Scan for the cell matching the given text and deliver its [x, y] coordinate at center. 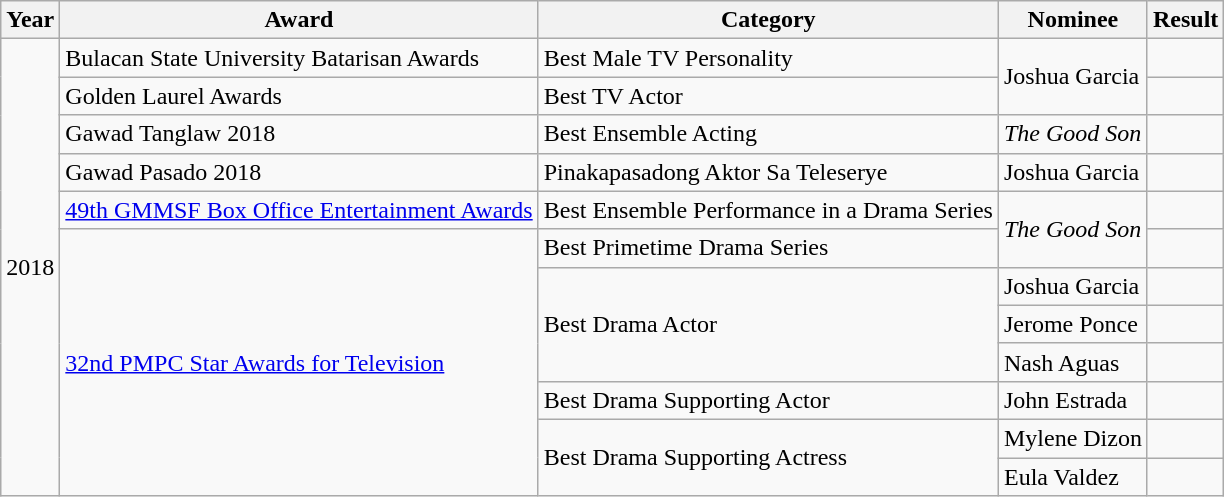
Golden Laurel Awards [299, 96]
Gawad Tanglaw 2018 [299, 134]
Category [768, 20]
Best Drama Actor [768, 324]
Best Primetime Drama Series [768, 248]
John Estrada [1072, 400]
Bulacan State University Batarisan Awards [299, 58]
Best Drama Supporting Actress [768, 457]
Award [299, 20]
2018 [30, 268]
Eula Valdez [1072, 477]
32nd PMPC Star Awards for Television [299, 362]
Gawad Pasado 2018 [299, 172]
Best TV Actor [768, 96]
Result [1185, 20]
Mylene Dizon [1072, 438]
Jerome Ponce [1072, 324]
Best Ensemble Performance in a Drama Series [768, 210]
Year [30, 20]
Best Male TV Personality [768, 58]
Nash Aguas [1072, 362]
49th GMMSF Box Office Entertainment Awards [299, 210]
Best Drama Supporting Actor [768, 400]
Best Ensemble Acting [768, 134]
Nominee [1072, 20]
Pinakapasadong Aktor Sa Teleserye [768, 172]
